Search for the cell housing the specified text and yield its (x, y) center coordinate. 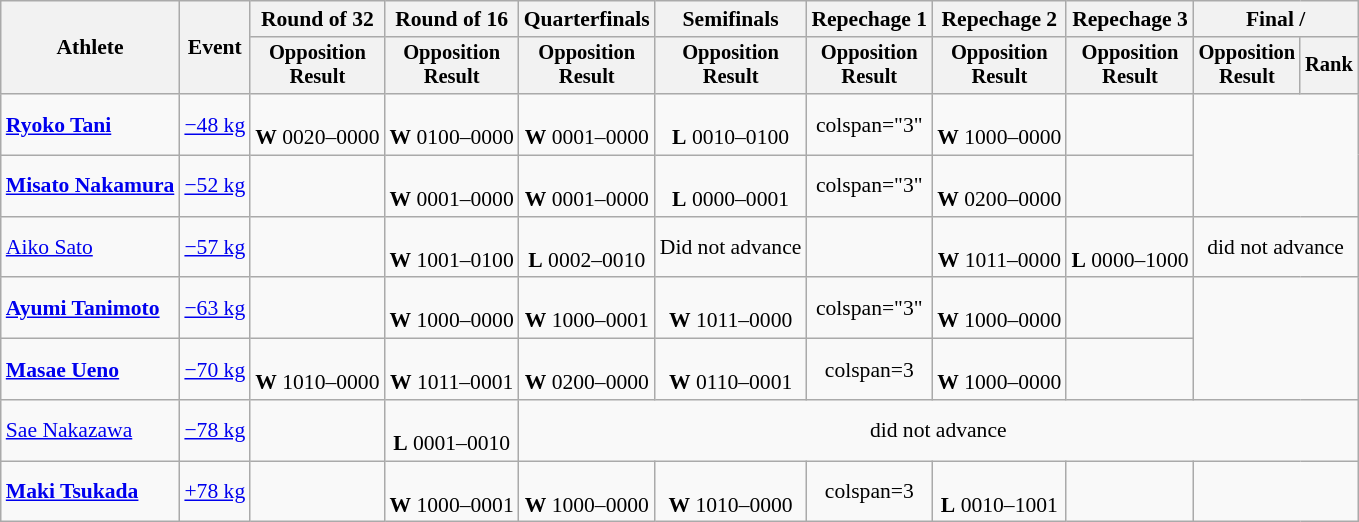
−48 kg (214, 124)
−63 kg (214, 308)
W 0110–0001 (731, 370)
L 0010–0100 (731, 124)
Round of 16 (451, 19)
−52 kg (214, 186)
Repechage 2 (999, 19)
L 0000–1000 (1130, 248)
Rank (1329, 66)
Athlete (90, 48)
L 0002–0010 (587, 248)
Semifinals (731, 19)
Misato Nakamura (90, 186)
Masae Ueno (90, 370)
W 0100–0000 (451, 124)
Ayumi Tanimoto (90, 308)
L 0010–1001 (999, 492)
Quarterfinals (587, 19)
W 1001–0100 (451, 248)
−70 kg (214, 370)
Maki Tsukada (90, 492)
+78 kg (214, 492)
L 0001–0010 (451, 430)
Sae Nakazawa (90, 430)
Round of 32 (317, 19)
−57 kg (214, 248)
Final / (1276, 19)
L 0000–0001 (731, 186)
Repechage 3 (1130, 19)
Event (214, 48)
Aiko Sato (90, 248)
−78 kg (214, 430)
Ryoko Tani (90, 124)
W 0020–0000 (317, 124)
Did not advance (731, 248)
Repechage 1 (869, 19)
W 1011–0001 (451, 370)
